Return the (x, y) coordinate for the center point of the cell that contains the specified text.  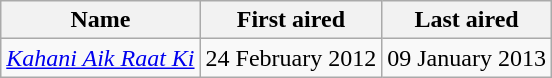
Last aired (467, 20)
24 February 2012 (291, 58)
First aired (291, 20)
Kahani Aik Raat Ki (100, 58)
09 January 2013 (467, 58)
Name (100, 20)
